Provide the (x, y) coordinate of the cell's center where the given text is located.  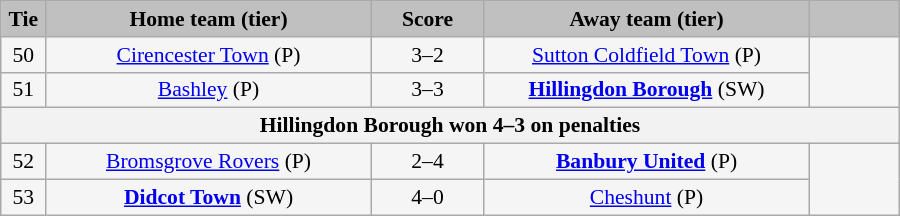
3–3 (427, 90)
3–2 (427, 55)
Bromsgrove Rovers (P) (209, 162)
51 (24, 90)
Score (427, 19)
2–4 (427, 162)
Cheshunt (P) (647, 197)
Away team (tier) (647, 19)
Didcot Town (SW) (209, 197)
52 (24, 162)
Hillingdon Borough won 4–3 on penalties (450, 126)
Hillingdon Borough (SW) (647, 90)
Banbury United (P) (647, 162)
Bashley (P) (209, 90)
4–0 (427, 197)
Home team (tier) (209, 19)
50 (24, 55)
Cirencester Town (P) (209, 55)
Sutton Coldfield Town (P) (647, 55)
53 (24, 197)
Tie (24, 19)
